Return (x, y) of the center of cell containing provided text 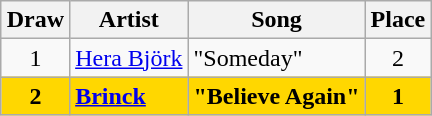
"Believe Again" (276, 96)
Song (276, 20)
"Someday" (276, 58)
Draw (35, 20)
Hera Björk (129, 58)
Place (398, 20)
Artist (129, 20)
Brinck (129, 96)
